Search for the cell housing the specified text and yield its (x, y) center coordinate. 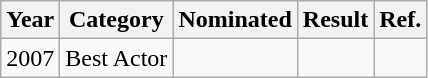
Best Actor (116, 58)
2007 (30, 58)
Category (116, 20)
Ref. (400, 20)
Year (30, 20)
Nominated (235, 20)
Result (335, 20)
